Determine the [X, Y] coordinate at the center of the cell enclosing the given text.  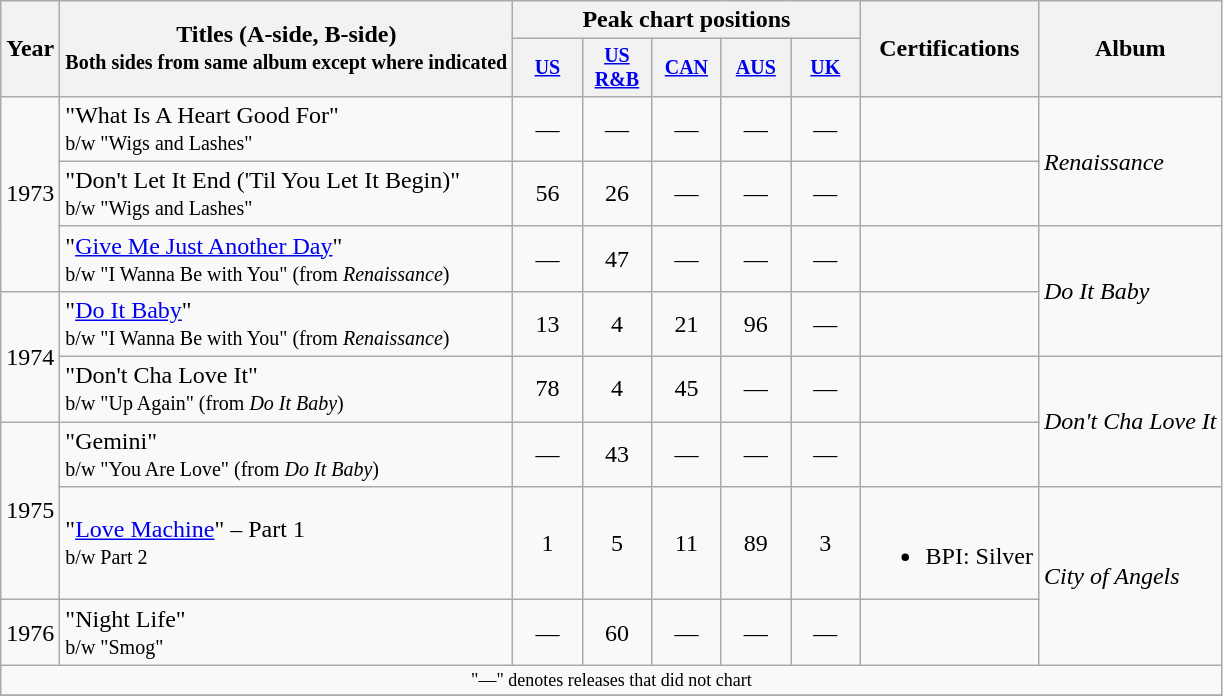
US R&B [616, 68]
45 [686, 390]
56 [548, 194]
43 [616, 454]
78 [548, 390]
Titles (A-side, B-side)Both sides from same album except where indicated [286, 49]
Don't Cha Love It [1130, 422]
"Do It Baby"b/w "I Wanna Be with You" (from Renaissance) [286, 324]
CAN [686, 68]
Renaissance [1130, 161]
Album [1130, 49]
26 [616, 194]
"Don't Cha Love It"b/w "Up Again" (from Do It Baby) [286, 390]
47 [616, 258]
BPI: Silver [949, 544]
11 [686, 544]
5 [616, 544]
"Give Me Just Another Day"b/w "I Wanna Be with You" (from Renaissance) [286, 258]
1974 [30, 356]
Do It Baby [1130, 291]
"—" denotes releases that did not chart [612, 680]
"Don't Let It End ('Til You Let It Begin)"b/w "Wigs and Lashes" [286, 194]
UK [826, 68]
US [548, 68]
1976 [30, 632]
Certifications [949, 49]
"What Is A Heart Good For"b/w "Wigs and Lashes" [286, 128]
1973 [30, 194]
13 [548, 324]
City of Angels [1130, 576]
AUS [756, 68]
96 [756, 324]
60 [616, 632]
"Love Machine" – Part 1b/w Part 2 [286, 544]
21 [686, 324]
Year [30, 49]
"Gemini"b/w "You Are Love" (from Do It Baby) [286, 454]
89 [756, 544]
1 [548, 544]
Peak chart positions [686, 20]
1975 [30, 511]
"Night Life"b/w "Smog" [286, 632]
3 [826, 544]
